Search for the cell housing the specified text and yield its [x, y] center coordinate. 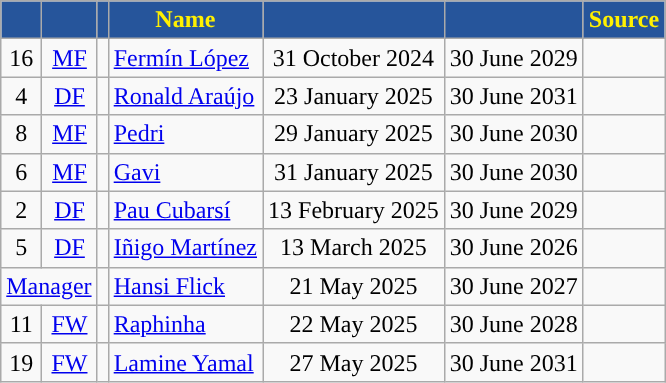
Pedri [185, 134]
Source [624, 20]
4 [22, 96]
Fermín López [185, 58]
27 May 2025 [354, 362]
16 [22, 58]
2 [22, 210]
31 October 2024 [354, 58]
Name [185, 20]
Manager [49, 286]
23 January 2025 [354, 96]
30 June 2028 [514, 324]
13 February 2025 [354, 210]
6 [22, 172]
5 [22, 248]
22 May 2025 [354, 324]
13 March 2025 [354, 248]
Lamine Yamal [185, 362]
Gavi [185, 172]
19 [22, 362]
Ronald Araújo [185, 96]
31 January 2025 [354, 172]
Hansi Flick [185, 286]
Pau Cubarsí [185, 210]
8 [22, 134]
11 [22, 324]
29 January 2025 [354, 134]
30 June 2026 [514, 248]
Iñigo Martínez [185, 248]
Raphinha [185, 324]
30 June 2027 [514, 286]
21 May 2025 [354, 286]
